Determine the (X, Y) coordinate at the center of the cell enclosing the given text.  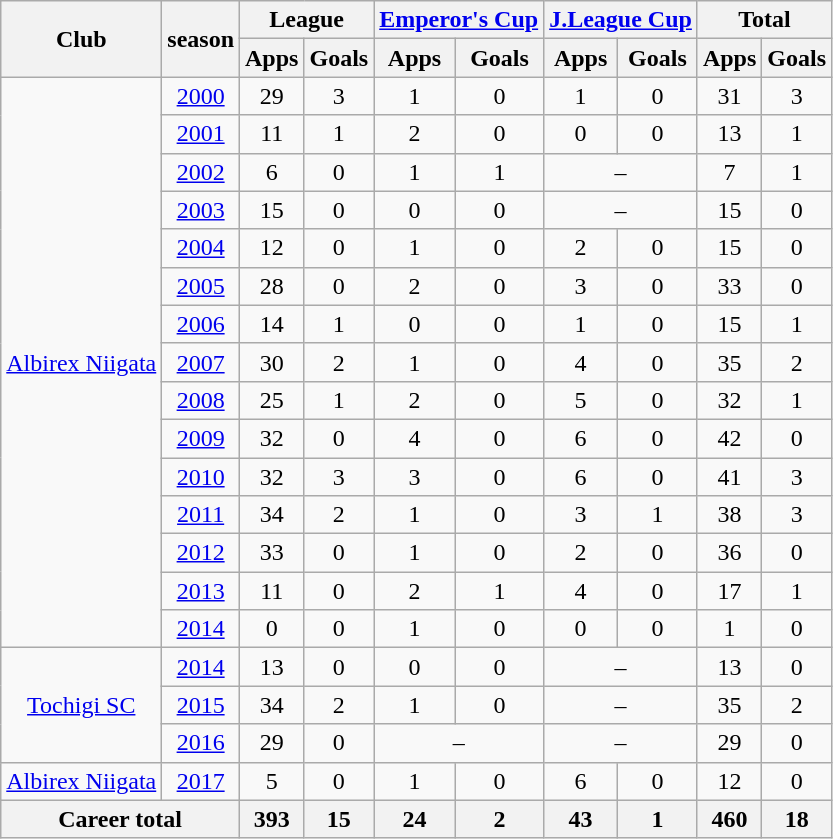
2017 (201, 781)
42 (729, 438)
2012 (201, 553)
2015 (201, 705)
7 (729, 172)
36 (729, 553)
41 (729, 477)
2004 (201, 248)
31 (729, 96)
J.League Cup (621, 20)
Tochigi SC (82, 705)
Total (764, 20)
28 (272, 286)
460 (729, 819)
2011 (201, 515)
2006 (201, 324)
2000 (201, 96)
2001 (201, 134)
2002 (201, 172)
League (307, 20)
25 (272, 400)
2005 (201, 286)
2007 (201, 362)
2009 (201, 438)
season (201, 39)
2010 (201, 477)
38 (729, 515)
2003 (201, 210)
14 (272, 324)
2016 (201, 743)
393 (272, 819)
2008 (201, 400)
18 (797, 819)
43 (581, 819)
Career total (120, 819)
24 (415, 819)
Club (82, 39)
Emperor's Cup (459, 20)
30 (272, 362)
2013 (201, 591)
17 (729, 591)
